Detect which cell encompasses the target text, then output its (x, y) center coordinate. 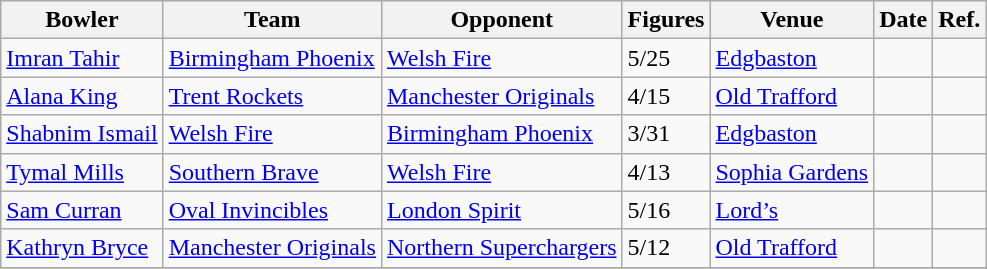
Shabnim Ismail (82, 134)
Northern Superchargers (502, 248)
5/12 (666, 248)
Bowler (82, 20)
4/13 (666, 172)
Oval Invincibles (272, 210)
Venue (792, 20)
Ref. (960, 20)
Sam Curran (82, 210)
Alana King (82, 96)
Sophia Gardens (792, 172)
Tymal Mills (82, 172)
Trent Rockets (272, 96)
3/31 (666, 134)
Date (904, 20)
4/15 (666, 96)
Imran Tahir (82, 58)
Kathryn Bryce (82, 248)
Southern Brave (272, 172)
5/16 (666, 210)
Lord’s (792, 210)
Figures (666, 20)
Opponent (502, 20)
5/25 (666, 58)
London Spirit (502, 210)
Team (272, 20)
